Locate the cell with the specified text and output its (x, y) center coordinate. 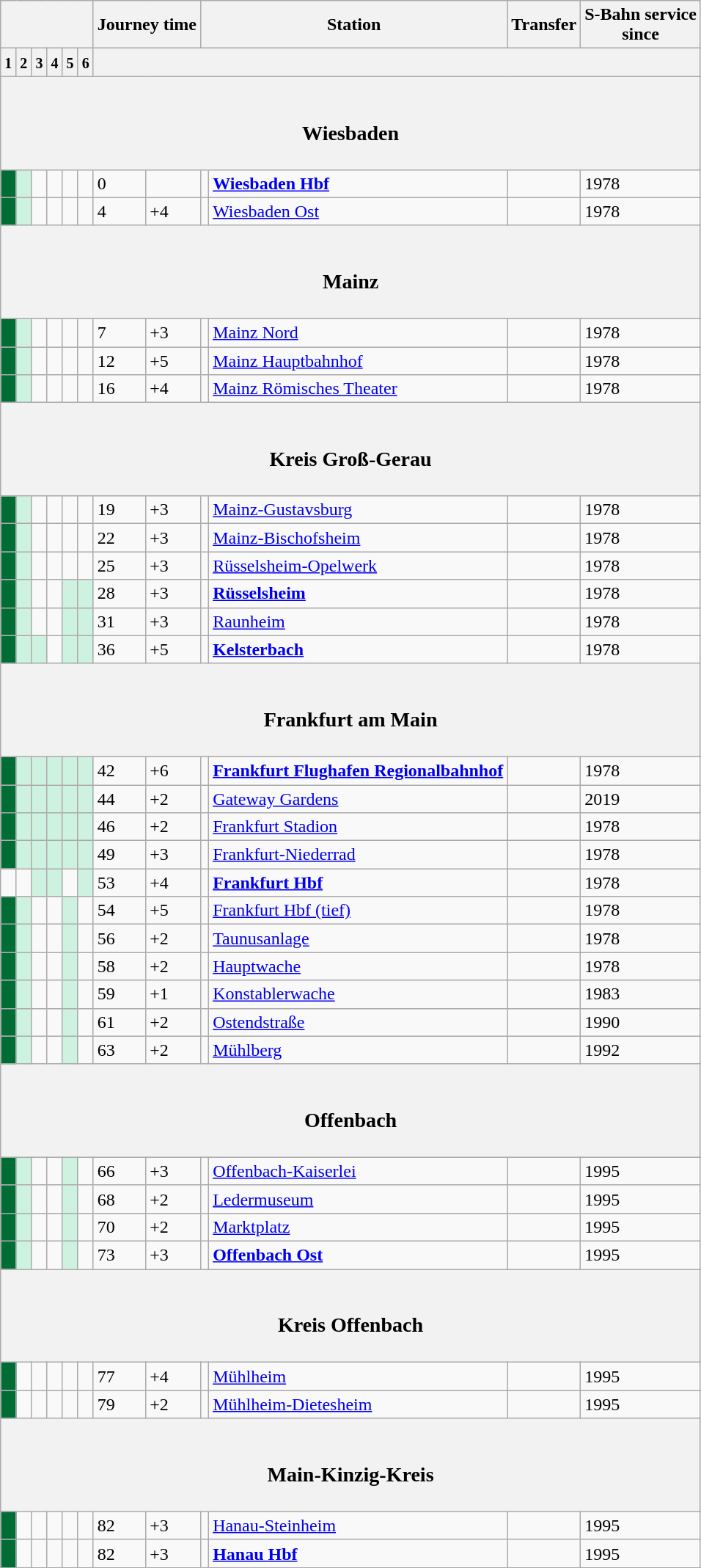
Station (354, 25)
3 (40, 62)
Mühlheim (358, 1376)
Main-Kinzig-Kreis (350, 1465)
63 (120, 1050)
61 (120, 1022)
Kreis Groß-Gerau (350, 449)
66 (120, 1171)
Taunusanlage (358, 938)
Mainz Nord (358, 332)
Hanau Hbf (358, 1553)
Offenbach (350, 1111)
46 (120, 827)
6 (85, 62)
56 (120, 938)
19 (120, 510)
Kelsterbach (358, 649)
Gateway Gardens (358, 799)
7 (120, 332)
22 (120, 538)
16 (120, 389)
79 (120, 1404)
25 (120, 566)
1 (9, 62)
Frankfurt-Niederrad (358, 855)
77 (120, 1376)
Wiesbaden Hbf (358, 183)
Marktplatz (358, 1227)
Mainz-Gustavsburg (358, 510)
2019 (641, 799)
Rüsselsheim-Opelwerk (358, 566)
Mainz (350, 271)
Ostendstraße (358, 1022)
1990 (641, 1022)
73 (120, 1255)
Offenbach Ost (358, 1255)
0 (120, 183)
1983 (641, 994)
Journey time (147, 25)
+1 (173, 994)
Frankfurt Hbf (358, 883)
S-Bahn servicesince (641, 25)
28 (120, 594)
Mainz Römisches Theater (358, 389)
Rüsselsheim (358, 594)
Mühlheim-Dietesheim (358, 1404)
54 (120, 911)
36 (120, 649)
59 (120, 994)
Mainz Hauptbahnhof (358, 360)
Offenbach-Kaiserlei (358, 1171)
Wiesbaden (350, 123)
Konstablerwache (358, 994)
42 (120, 770)
Frankfurt am Main (350, 710)
Frankfurt Hbf (tief) (358, 911)
5 (70, 62)
Mühlberg (358, 1050)
70 (120, 1227)
2 (23, 62)
Ledermuseum (358, 1199)
Raunheim (358, 621)
Kreis Offenbach (350, 1316)
58 (120, 966)
31 (120, 621)
Frankfurt Flughafen Regionalbahnhof (358, 770)
49 (120, 855)
Hauptwache (358, 966)
Mainz-Bischofsheim (358, 538)
Transfer (544, 25)
Frankfurt Stadion (358, 827)
44 (120, 799)
53 (120, 883)
Hanau-Steinheim (358, 1525)
Wiesbaden Ost (358, 211)
68 (120, 1199)
+6 (173, 770)
12 (120, 360)
1992 (641, 1050)
